Search for the cell housing the specified text and yield its [x, y] center coordinate. 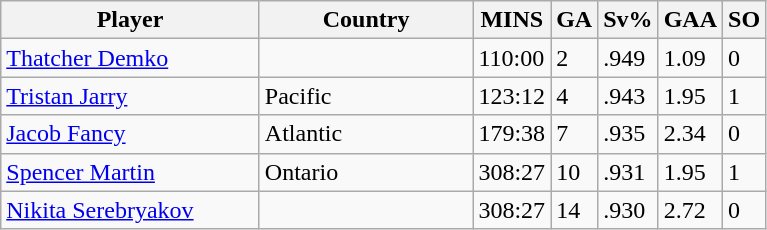
GA [574, 20]
179:38 [512, 134]
Jacob Fancy [130, 134]
.943 [628, 96]
2.72 [690, 210]
.930 [628, 210]
Player [130, 20]
10 [574, 172]
Thatcher Demko [130, 58]
7 [574, 134]
123:12 [512, 96]
Ontario [366, 172]
Pacific [366, 96]
4 [574, 96]
2.34 [690, 134]
Nikita Serebryakov [130, 210]
1.09 [690, 58]
Country [366, 20]
.949 [628, 58]
110:00 [512, 58]
Atlantic [366, 134]
14 [574, 210]
SO [744, 20]
Tristan Jarry [130, 96]
MINS [512, 20]
.931 [628, 172]
Spencer Martin [130, 172]
Sv% [628, 20]
2 [574, 58]
GAA [690, 20]
.935 [628, 134]
